Return the (X, Y) coordinate for the center point of the cell that contains the specified text.  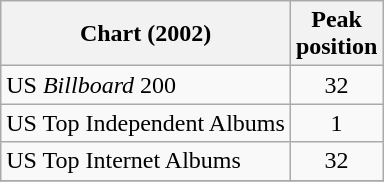
US Billboard 200 (146, 85)
Chart (2002) (146, 34)
1 (336, 123)
US Top Internet Albums (146, 161)
US Top Independent Albums (146, 123)
Peakposition (336, 34)
